Locate the cell with the specified text and output its (X, Y) center coordinate. 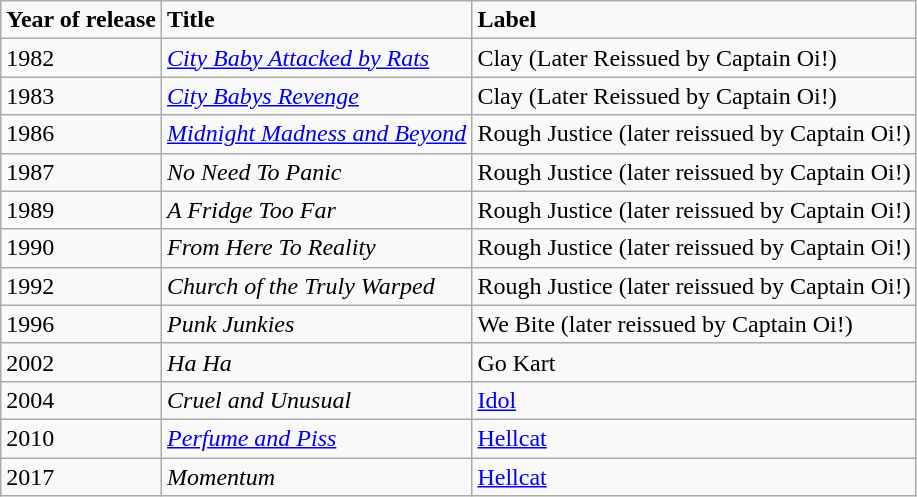
2010 (82, 438)
2002 (82, 362)
Cruel and Unusual (317, 400)
1992 (82, 286)
Midnight Madness and Beyond (317, 134)
1982 (82, 58)
2004 (82, 400)
Perfume and Piss (317, 438)
Title (317, 20)
We Bite (later reissued by Captain Oi!) (694, 324)
Idol (694, 400)
Punk Junkies (317, 324)
1987 (82, 172)
1986 (82, 134)
1996 (82, 324)
Label (694, 20)
A Fridge Too Far (317, 210)
1990 (82, 248)
Ha Ha (317, 362)
Year of release (82, 20)
From Here To Reality (317, 248)
City Babys Revenge (317, 96)
1983 (82, 96)
1989 (82, 210)
2017 (82, 477)
City Baby Attacked by Rats (317, 58)
Momentum (317, 477)
Go Kart (694, 362)
No Need To Panic (317, 172)
Church of the Truly Warped (317, 286)
